From the cell containing the given text, extract its center point as [x, y] coordinate. 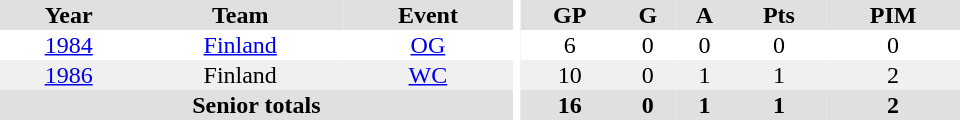
OG [428, 45]
Senior totals [256, 105]
A [704, 15]
1986 [68, 75]
1984 [68, 45]
PIM [893, 15]
10 [570, 75]
6 [570, 45]
Event [428, 15]
16 [570, 105]
GP [570, 15]
WC [428, 75]
Team [240, 15]
G [648, 15]
Year [68, 15]
Pts [779, 15]
